Extract the (x, y) coordinate from the center of the cell holding the provided text.  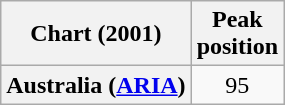
Chart (2001) (96, 34)
Australia (ARIA) (96, 85)
Peakposition (237, 34)
95 (237, 85)
